Return (X, Y) of the center of cell containing provided text 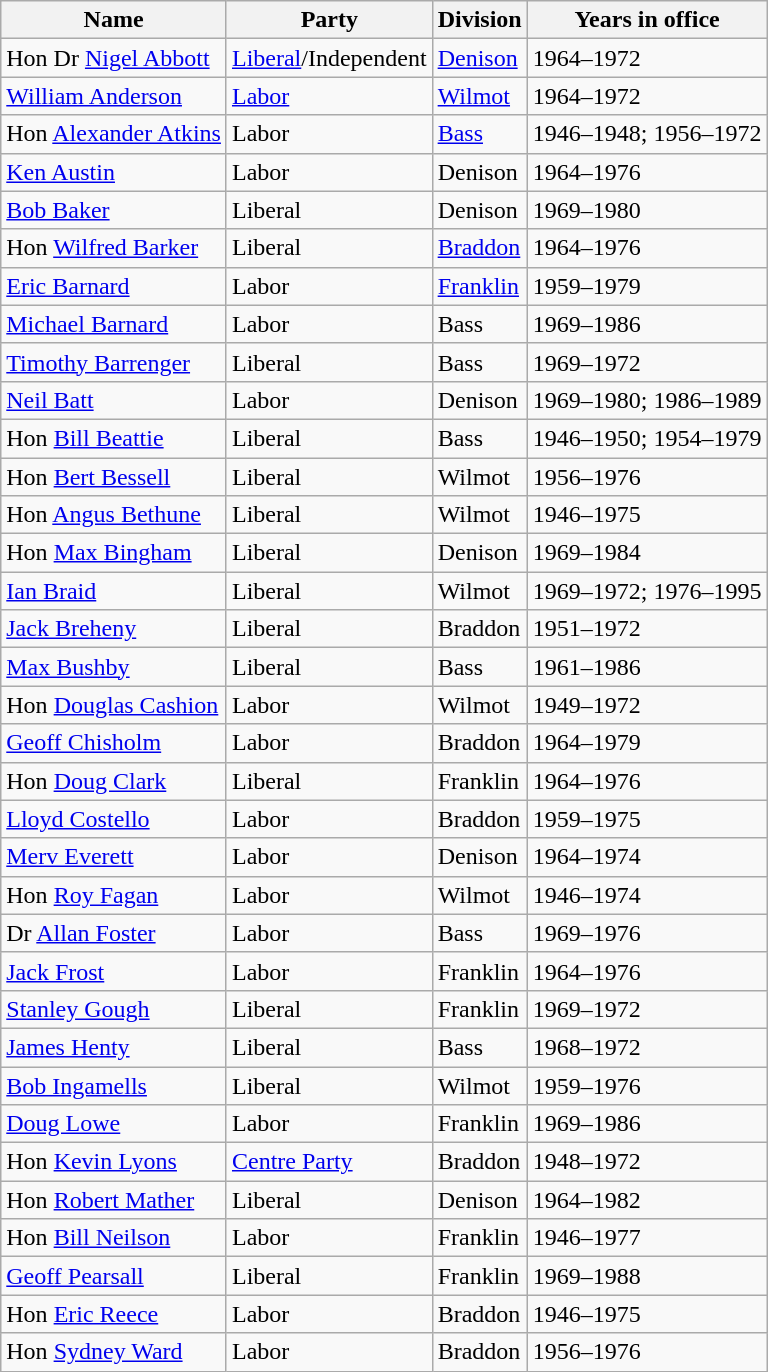
1948–1972 (647, 1162)
1969–1980 (647, 210)
Jack Breheny (114, 629)
Hon Sydney Ward (114, 1352)
1946–1948; 1956–1972 (647, 134)
Ken Austin (114, 172)
1969–1972; 1976–1995 (647, 591)
Hon Bill Beattie (114, 438)
Hon Angus Bethune (114, 515)
Hon Roy Fagan (114, 895)
1964–1979 (647, 743)
1959–1976 (647, 1085)
Hon Bill Neilson (114, 1238)
Hon Dr Nigel Abbott (114, 58)
Hon Bert Bessell (114, 477)
Michael Barnard (114, 324)
James Henty (114, 1047)
1959–1975 (647, 819)
Hon Alexander Atkins (114, 134)
Timothy Barrenger (114, 362)
1969–1976 (647, 933)
Jack Frost (114, 971)
William Anderson (114, 96)
Merv Everett (114, 857)
1968–1972 (647, 1047)
Doug Lowe (114, 1124)
Stanley Gough (114, 1009)
1964–1982 (647, 1200)
Hon Eric Reece (114, 1314)
1946–1974 (647, 895)
1951–1972 (647, 629)
Party (329, 20)
Centre Party (329, 1162)
Max Bushby (114, 667)
1949–1972 (647, 705)
Neil Batt (114, 400)
1946–1977 (647, 1238)
Geoff Chisholm (114, 743)
1946–1950; 1954–1979 (647, 438)
1959–1979 (647, 286)
Hon Douglas Cashion (114, 705)
Hon Wilfred Barker (114, 248)
Eric Barnard (114, 286)
Name (114, 20)
Ian Braid (114, 591)
Bob Ingamells (114, 1085)
Geoff Pearsall (114, 1276)
Bob Baker (114, 210)
Dr Allan Foster (114, 933)
1969–1988 (647, 1276)
1969–1980; 1986–1989 (647, 400)
Hon Kevin Lyons (114, 1162)
Liberal/Independent (329, 58)
Lloyd Costello (114, 819)
1961–1986 (647, 667)
1964–1974 (647, 857)
1969–1984 (647, 553)
Division (480, 20)
Hon Max Bingham (114, 553)
Hon Doug Clark (114, 781)
Years in office (647, 20)
Hon Robert Mather (114, 1200)
